Provide the [X, Y] coordinate of the cell's center where the given text is located.  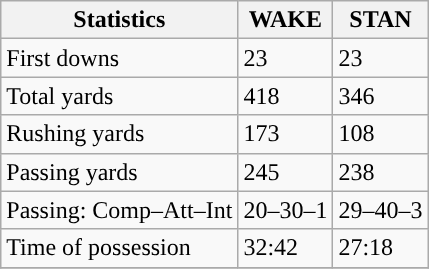
Passing: Comp–Att–Int [120, 210]
STAN [380, 20]
27:18 [380, 248]
418 [286, 96]
First downs [120, 58]
346 [380, 96]
Statistics [120, 20]
Rushing yards [120, 134]
Time of possession [120, 248]
245 [286, 172]
238 [380, 172]
29–40–3 [380, 210]
Total yards [120, 96]
108 [380, 134]
Passing yards [120, 172]
WAKE [286, 20]
173 [286, 134]
20–30–1 [286, 210]
32:42 [286, 248]
